Provide the [X, Y] coordinate of the cell's center where the given text is located.  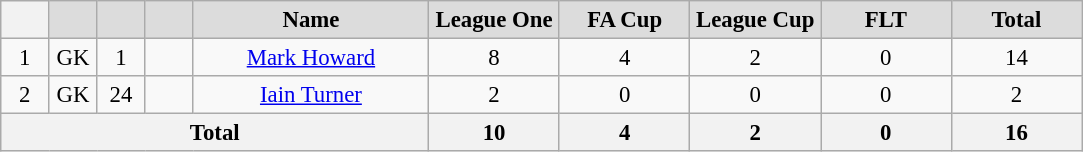
14 [1016, 58]
Mark Howard [311, 58]
10 [494, 133]
16 [1016, 133]
24 [121, 95]
Iain Turner [311, 95]
Name [311, 20]
FA Cup [624, 20]
League Cup [756, 20]
League One [494, 20]
FLT [886, 20]
8 [494, 58]
